Extract the [X, Y] coordinate from the center of the cell holding the provided text.  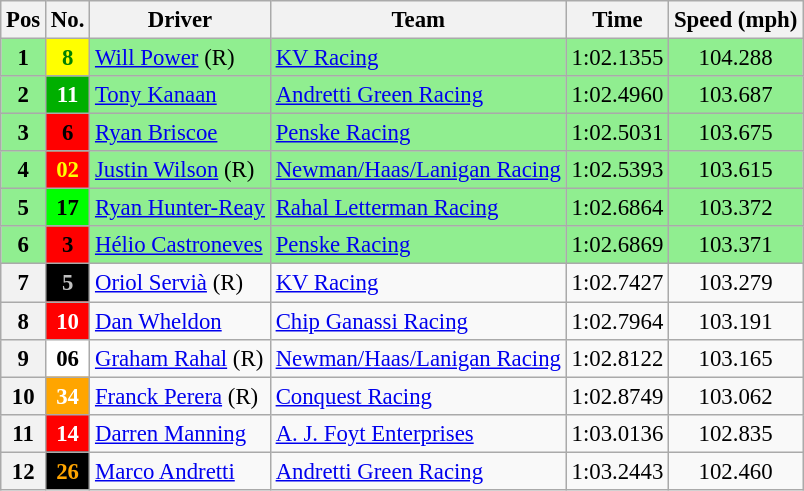
Will Power (R) [180, 58]
1:02.4960 [617, 95]
Dan Wheldon [180, 321]
1:02.1355 [617, 58]
Justin Wilson (R) [180, 170]
1:02.8749 [617, 396]
Speed (mph) [736, 20]
104.288 [736, 58]
103.675 [736, 133]
Rahal Letterman Racing [418, 208]
Team [418, 20]
1 [24, 58]
Ryan Briscoe [180, 133]
7 [24, 283]
9 [24, 358]
1:02.5393 [617, 170]
Hélio Castroneves [180, 245]
12 [24, 471]
06 [68, 358]
Ryan Hunter-Reay [180, 208]
Conquest Racing [418, 396]
4 [24, 170]
103.062 [736, 396]
102.835 [736, 433]
14 [68, 433]
34 [68, 396]
103.372 [736, 208]
103.615 [736, 170]
102.460 [736, 471]
1:02.7964 [617, 321]
Pos [24, 20]
Marco Andretti [180, 471]
1:03.2443 [617, 471]
A. J. Foyt Enterprises [418, 433]
Driver [180, 20]
Oriol Servià (R) [180, 283]
Darren Manning [180, 433]
Tony Kanaan [180, 95]
No. [68, 20]
02 [68, 170]
Franck Perera (R) [180, 396]
26 [68, 471]
103.371 [736, 245]
17 [68, 208]
1:02.7427 [617, 283]
2 [24, 95]
Graham Rahal (R) [180, 358]
1:03.0136 [617, 433]
Chip Ganassi Racing [418, 321]
103.165 [736, 358]
1:02.6869 [617, 245]
Time [617, 20]
1:02.5031 [617, 133]
103.687 [736, 95]
103.279 [736, 283]
1:02.6864 [617, 208]
103.191 [736, 321]
1:02.8122 [617, 358]
